Return (x, y) of the center of cell containing provided text 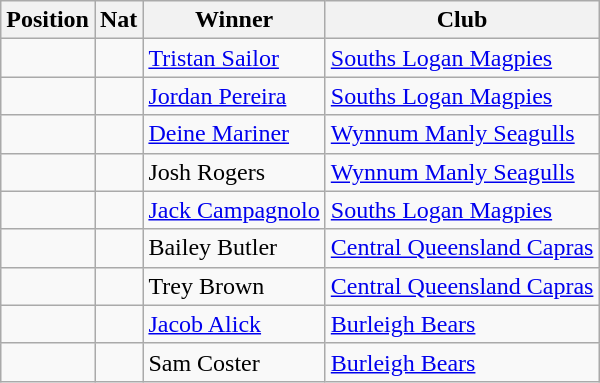
Tristan Sailor (234, 58)
Jordan Pereira (234, 96)
Trey Brown (234, 286)
Sam Coster (234, 362)
Jacob Alick (234, 324)
Winner (234, 20)
Bailey Butler (234, 248)
Nat (118, 20)
Club (462, 20)
Deine Mariner (234, 134)
Jack Campagnolo (234, 210)
Position (48, 20)
Josh Rogers (234, 172)
